From the cell containing the given text, extract its center point as [x, y] coordinate. 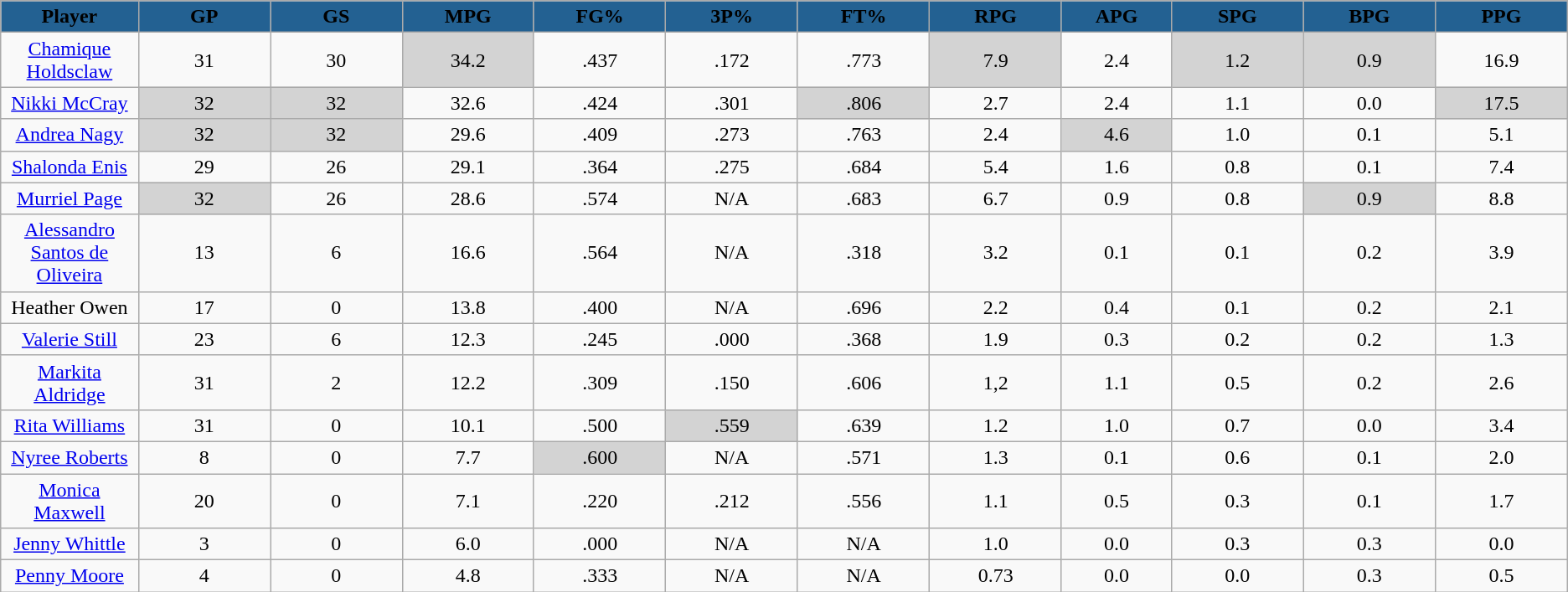
.571 [863, 457]
.409 [600, 135]
29.6 [467, 135]
23 [204, 339]
2.7 [995, 103]
6.0 [467, 544]
Chamique Holdsclaw [70, 60]
FG% [600, 17]
2.0 [1502, 457]
.333 [600, 576]
RPG [995, 17]
Shalonda Enis [70, 167]
32.6 [467, 103]
4.6 [1116, 135]
Nyree Roberts [70, 457]
28.6 [467, 198]
1,2 [995, 382]
16.9 [1502, 60]
.150 [732, 382]
.564 [600, 253]
Alessandro Santos de Oliveira [70, 253]
Nikki McCray [70, 103]
7.7 [467, 457]
29.1 [467, 167]
BPG [1369, 17]
.683 [863, 198]
.309 [600, 382]
Player [70, 17]
2 [337, 382]
Valerie Still [70, 339]
3.9 [1502, 253]
.559 [732, 425]
0.7 [1238, 425]
.172 [732, 60]
7.1 [467, 501]
.696 [863, 307]
Murriel Page [70, 198]
6.7 [995, 198]
.684 [863, 167]
.773 [863, 60]
2.6 [1502, 382]
12.2 [467, 382]
Jenny Whittle [70, 544]
17 [204, 307]
GP [204, 17]
.400 [600, 307]
20 [204, 501]
MPG [467, 17]
3.2 [995, 253]
5.1 [1502, 135]
17.5 [1502, 103]
7.9 [995, 60]
.220 [600, 501]
1.6 [1116, 167]
34.2 [467, 60]
.556 [863, 501]
2.2 [995, 307]
4.8 [467, 576]
Andrea Nagy [70, 135]
0.4 [1116, 307]
.275 [732, 167]
Rita Williams [70, 425]
.301 [732, 103]
.763 [863, 135]
8 [204, 457]
.574 [600, 198]
Markita Aldridge [70, 382]
8.8 [1502, 198]
FT% [863, 17]
5.4 [995, 167]
.606 [863, 382]
APG [1116, 17]
Monica Maxwell [70, 501]
.600 [600, 457]
.639 [863, 425]
.212 [732, 501]
1.7 [1502, 501]
13.8 [467, 307]
30 [337, 60]
PPG [1502, 17]
Penny Moore [70, 576]
Heather Owen [70, 307]
0.6 [1238, 457]
.500 [600, 425]
.424 [600, 103]
.364 [600, 167]
.245 [600, 339]
2.1 [1502, 307]
7.4 [1502, 167]
SPG [1238, 17]
12.3 [467, 339]
4 [204, 576]
3P% [732, 17]
0.73 [995, 576]
3 [204, 544]
10.1 [467, 425]
GS [337, 17]
1.9 [995, 339]
16.6 [467, 253]
.368 [863, 339]
.437 [600, 60]
.806 [863, 103]
.273 [732, 135]
.318 [863, 253]
3.4 [1502, 425]
13 [204, 253]
29 [204, 167]
